Determine the [x, y] coordinate at the center of the cell enclosing the given text.  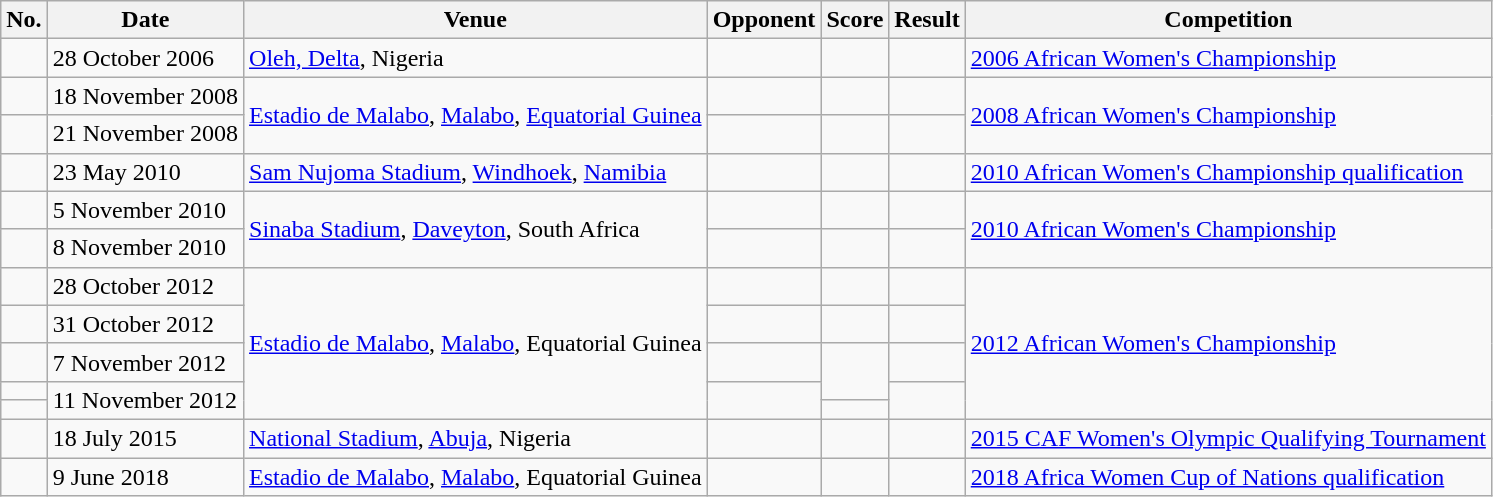
Competition [1228, 20]
2015 CAF Women's Olympic Qualifying Tournament [1228, 438]
31 October 2012 [145, 324]
28 October 2012 [145, 286]
Opponent [764, 20]
5 November 2010 [145, 210]
23 May 2010 [145, 172]
No. [24, 20]
National Stadium, Abuja, Nigeria [476, 438]
Venue [476, 20]
11 November 2012 [145, 400]
18 November 2008 [145, 96]
Sam Nujoma Stadium, Windhoek, Namibia [476, 172]
2008 African Women's Championship [1228, 115]
Sinaba Stadium, Daveyton, South Africa [476, 229]
28 October 2006 [145, 58]
2010 African Women's Championship qualification [1228, 172]
21 November 2008 [145, 134]
Oleh, Delta, Nigeria [476, 58]
2018 Africa Women Cup of Nations qualification [1228, 477]
7 November 2012 [145, 362]
18 July 2015 [145, 438]
2012 African Women's Championship [1228, 343]
9 June 2018 [145, 477]
2010 African Women's Championship [1228, 229]
Score [855, 20]
2006 African Women's Championship [1228, 58]
Result [927, 20]
8 November 2010 [145, 248]
Date [145, 20]
